Locate the cell with the specified text and output its [X, Y] center coordinate. 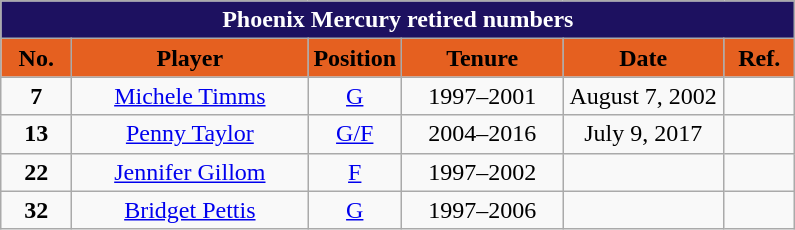
No. [36, 58]
August 7, 2002 [644, 96]
Date [644, 58]
Penny Taylor [190, 134]
1997–2006 [482, 210]
Tenure [482, 58]
32 [36, 210]
2004–2016 [482, 134]
Jennifer Gillom [190, 172]
Player [190, 58]
22 [36, 172]
13 [36, 134]
1997–2001 [482, 96]
July 9, 2017 [644, 134]
F [355, 172]
7 [36, 96]
Michele Timms [190, 96]
Bridget Pettis [190, 210]
Position [355, 58]
1997–2002 [482, 172]
G/F [355, 134]
Phoenix Mercury retired numbers [398, 20]
Ref. [760, 58]
